Identify which cell holds the provided text, then report its [x, y] central coordinate. 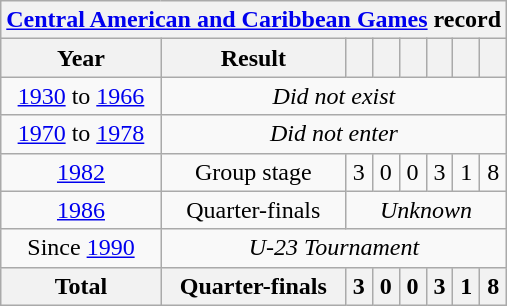
1970 to 1978 [81, 134]
Group stage [253, 172]
Year [81, 58]
Total [81, 286]
Did not exist [334, 96]
Since 1990 [81, 248]
U-23 Tournament [334, 248]
Did not enter [334, 134]
1986 [81, 210]
1982 [81, 172]
1930 to 1966 [81, 96]
Result [253, 58]
Central American and Caribbean Games record [254, 20]
Unknown [426, 210]
